Capture the cell that displays the provided text and extract its [x, y] central coordinate. 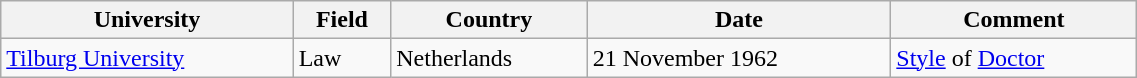
Style of Doctor [1014, 58]
Field [342, 20]
Law [342, 58]
Tilburg University [147, 58]
Country [489, 20]
Date [739, 20]
University [147, 20]
Netherlands [489, 58]
21 November 1962 [739, 58]
Comment [1014, 20]
